Return the [x, y] coordinate for the center point of the cell that contains the specified text.  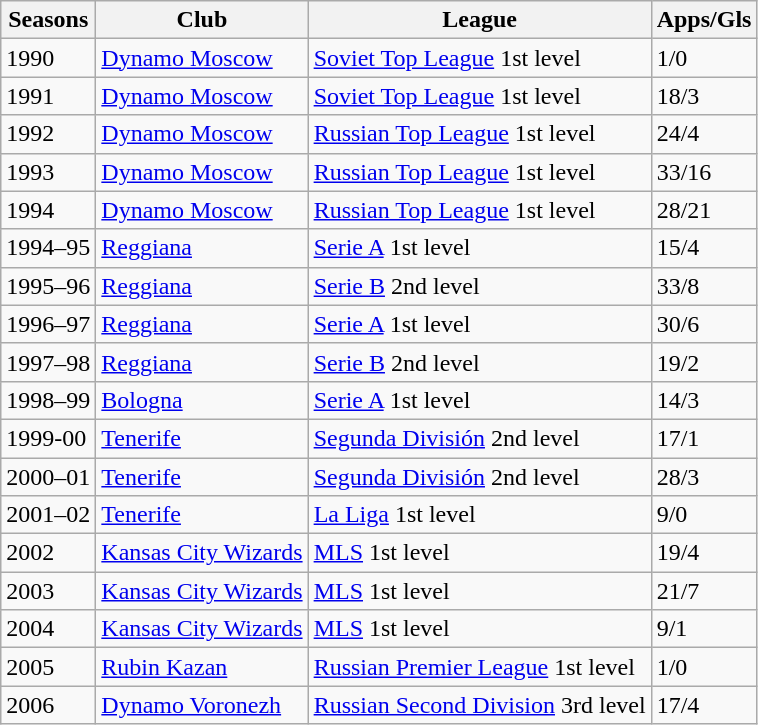
9/0 [704, 515]
1990 [48, 58]
2002 [48, 553]
28/21 [704, 210]
League [480, 20]
Club [202, 20]
Bologna [202, 400]
19/2 [704, 362]
28/3 [704, 477]
14/3 [704, 400]
2005 [48, 667]
18/3 [704, 96]
9/1 [704, 629]
1992 [48, 134]
1999-00 [48, 438]
1995–96 [48, 286]
33/8 [704, 286]
1996–97 [48, 324]
1993 [48, 172]
2000–01 [48, 477]
La Liga 1st level [480, 515]
Rubin Kazan [202, 667]
2001–02 [48, 515]
33/16 [704, 172]
21/7 [704, 591]
Dynamo Voronezh [202, 705]
30/6 [704, 324]
Apps/Gls [704, 20]
1991 [48, 96]
Seasons [48, 20]
1994–95 [48, 248]
24/4 [704, 134]
1997–98 [48, 362]
Russian Premier League 1st level [480, 667]
19/4 [704, 553]
1998–99 [48, 400]
15/4 [704, 248]
Russian Second Division 3rd level [480, 705]
17/4 [704, 705]
1994 [48, 210]
2006 [48, 705]
2003 [48, 591]
2004 [48, 629]
17/1 [704, 438]
